Scan for the cell matching the given text and deliver its (x, y) coordinate at center. 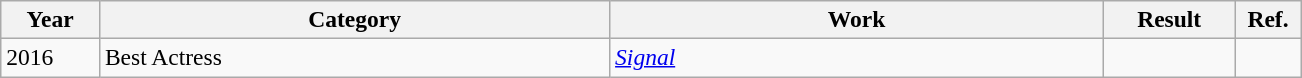
Category (354, 19)
Signal (857, 57)
Year (50, 19)
2016 (50, 57)
Best Actress (354, 57)
Work (857, 19)
Result (1169, 19)
Ref. (1268, 19)
